Identify which cell holds the provided text, then report its [x, y] central coordinate. 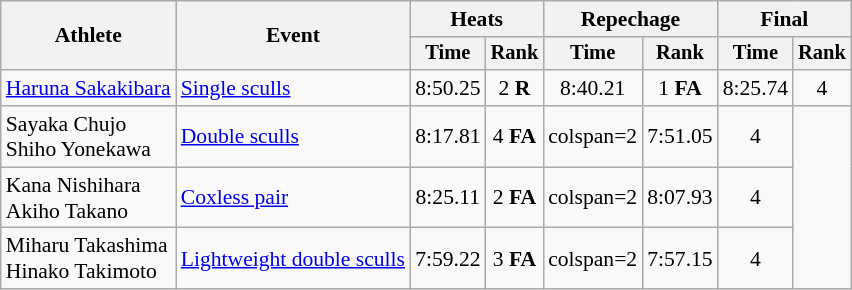
4 FA [515, 136]
8:25.74 [756, 88]
2 R [515, 88]
Kana NishiharaAkiho Takano [88, 198]
7:59.22 [448, 258]
Lightweight double sculls [293, 258]
Haruna Sakakibara [88, 88]
Sayaka ChujoShiho Yonekawa [88, 136]
Double sculls [293, 136]
8:40.21 [592, 88]
1 FA [680, 88]
Final [784, 19]
8:50.25 [448, 88]
Coxless pair [293, 198]
Miharu TakashimaHinako Takimoto [88, 258]
Athlete [88, 36]
7:51.05 [680, 136]
8:07.93 [680, 198]
2 FA [515, 198]
Single sculls [293, 88]
3 FA [515, 258]
Event [293, 36]
Heats [476, 19]
7:57.15 [680, 258]
8:17.81 [448, 136]
Repechage [630, 19]
8:25.11 [448, 198]
